Search for the cell housing the specified text and yield its (x, y) center coordinate. 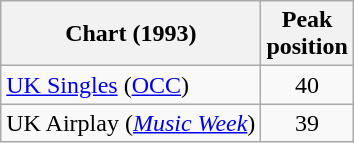
UK Airplay (Music Week) (131, 123)
Peakposition (307, 34)
UK Singles (OCC) (131, 85)
39 (307, 123)
Chart (1993) (131, 34)
40 (307, 85)
